From the cell containing the given text, extract its center point as (x, y) coordinate. 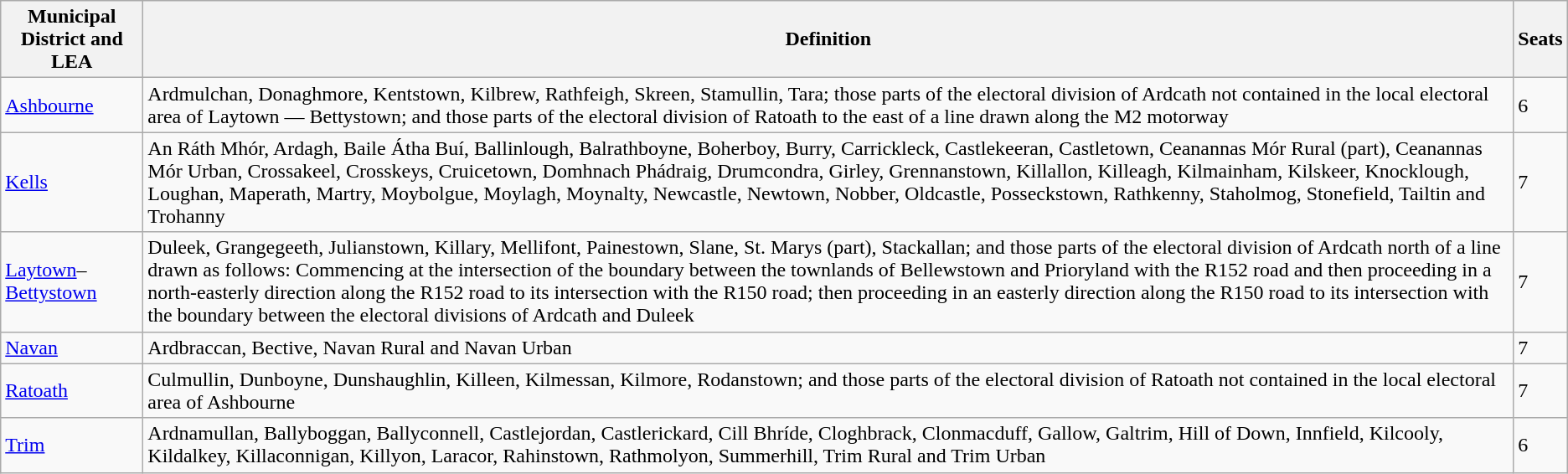
Municipal District and LEA (72, 39)
Ashbourne (72, 106)
Definition (828, 39)
Ardbraccan, Bective, Navan Rural and Navan Urban (828, 348)
Trim (72, 446)
Ratoath (72, 390)
Navan (72, 348)
Laytown–Bettystown (72, 281)
Kells (72, 183)
Seats (1540, 39)
